Identify which cell holds the provided text, then report its [X, Y] central coordinate. 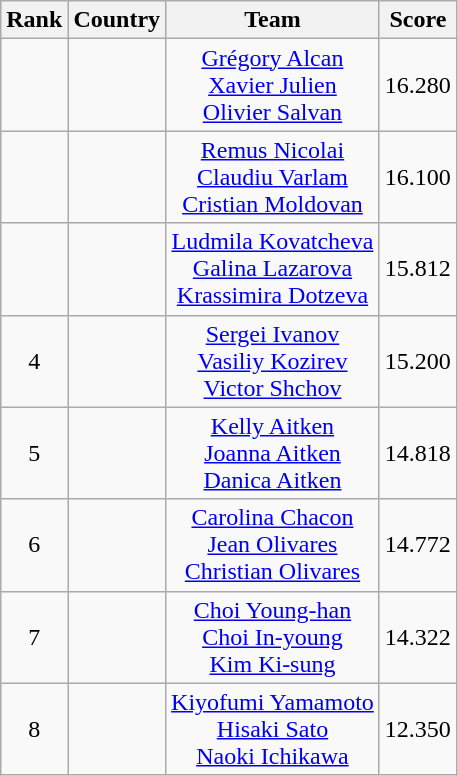
Rank [34, 20]
Kelly AitkenJoanna AitkenDanica Aitken [273, 453]
16.280 [418, 85]
Remus NicolaiClaudiu VarlamCristian Moldovan [273, 177]
15.812 [418, 269]
14.322 [418, 637]
5 [34, 453]
Carolina ChaconJean OlivaresChristian Olivares [273, 545]
4 [34, 361]
16.100 [418, 177]
Team [273, 20]
15.200 [418, 361]
Sergei IvanovVasiliy KozirevVictor Shchov [273, 361]
Ludmila KovatchevaGalina LazarovaKrassimira Dotzeva [273, 269]
Score [418, 20]
Country [117, 20]
14.818 [418, 453]
Kiyofumi YamamotoHisaki SatoNaoki Ichikawa [273, 729]
8 [34, 729]
6 [34, 545]
Choi Young-hanChoi In-youngKim Ki-sung [273, 637]
Grégory AlcanXavier JulienOlivier Salvan [273, 85]
14.772 [418, 545]
7 [34, 637]
12.350 [418, 729]
